Search for the cell housing the specified text and yield its [x, y] center coordinate. 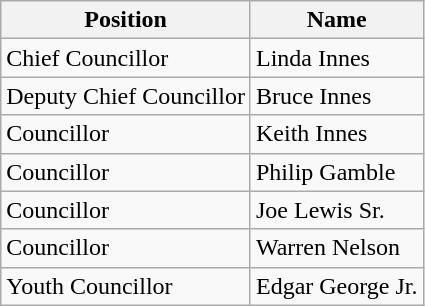
Joe Lewis Sr. [336, 210]
Linda Innes [336, 58]
Bruce Innes [336, 96]
Chief Councillor [126, 58]
Position [126, 20]
Philip Gamble [336, 172]
Deputy Chief Councillor [126, 96]
Keith Innes [336, 134]
Warren Nelson [336, 248]
Youth Councillor [126, 286]
Edgar George Jr. [336, 286]
Name [336, 20]
